Locate the cell with the specified text and output its (x, y) center coordinate. 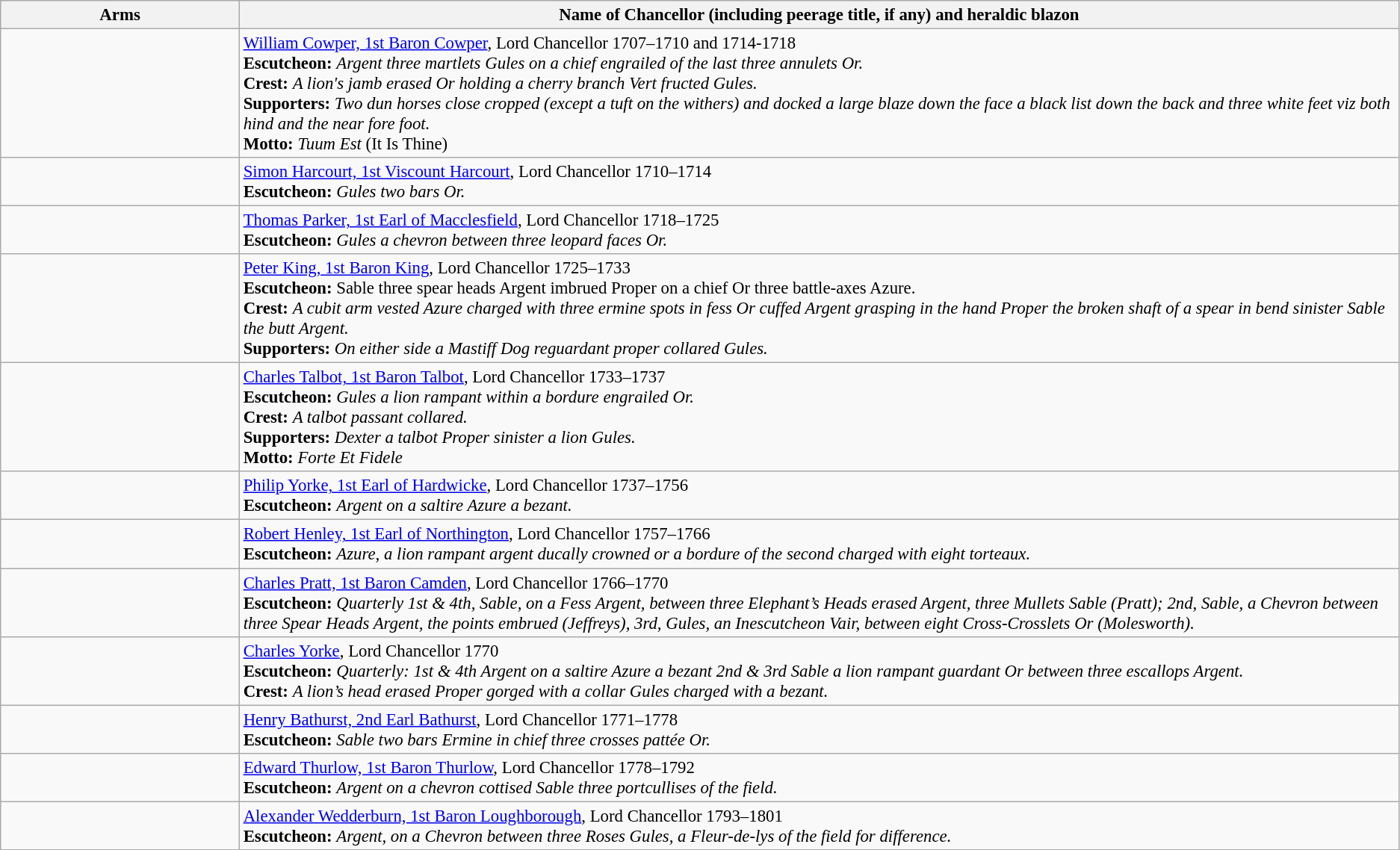
Name of Chancellor (including peerage title, if any) and heraldic blazon (819, 15)
Arms (120, 15)
Thomas Parker, 1st Earl of Macclesfield, Lord Chancellor 1718–1725Escutcheon: Gules a chevron between three leopard faces Or. (819, 230)
Philip Yorke, 1st Earl of Hardwicke, Lord Chancellor 1737–1756Escutcheon: Argent on a saltire Azure a bezant. (819, 496)
Edward Thurlow, 1st Baron Thurlow, Lord Chancellor 1778–1792Escutcheon: Argent on a chevron cottised Sable three portcullises of the field. (819, 777)
Henry Bathurst, 2nd Earl Bathurst, Lord Chancellor 1771–1778Escutcheon: Sable two bars Ermine in chief three crosses pattée Or. (819, 729)
Simon Harcourt, 1st Viscount Harcourt, Lord Chancellor 1710–1714Escutcheon: Gules two bars Or. (819, 182)
